Return [X, Y] of the center of cell containing provided text 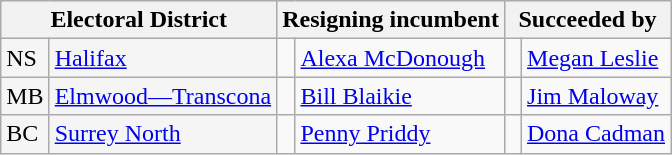
Halifax [163, 58]
BC [25, 134]
Alexa McDonough [400, 58]
Surrey North [163, 134]
Penny Priddy [400, 134]
MB [25, 96]
Elmwood—Transcona [163, 96]
Resigning incumbent [391, 20]
Electoral District [139, 20]
Bill Blaikie [400, 96]
Megan Leslie [596, 58]
Succeeded by [587, 20]
Dona Cadman [596, 134]
Jim Maloway [596, 96]
NS [25, 58]
